Capture the cell that displays the provided text and extract its (x, y) central coordinate. 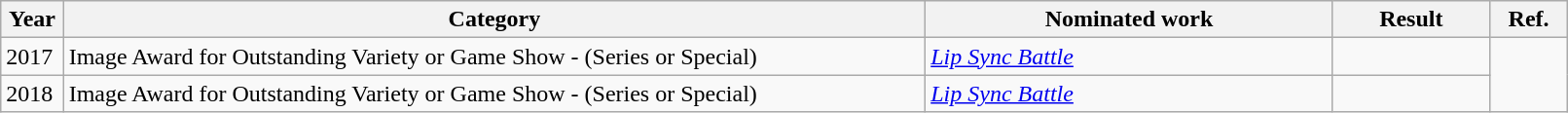
Nominated work (1129, 19)
Category (494, 19)
Year (32, 19)
Result (1411, 19)
2018 (32, 94)
2017 (32, 56)
Ref. (1528, 19)
